Search for the cell housing the specified text and yield its (x, y) center coordinate. 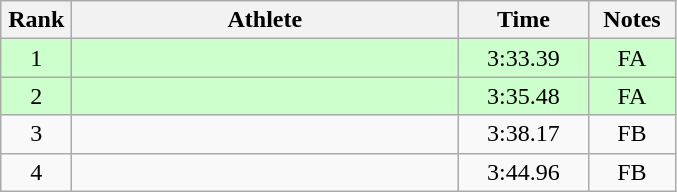
3:35.48 (524, 96)
Rank (36, 20)
3:44.96 (524, 172)
Notes (632, 20)
3:38.17 (524, 134)
3 (36, 134)
1 (36, 58)
4 (36, 172)
3:33.39 (524, 58)
Time (524, 20)
Athlete (265, 20)
2 (36, 96)
